Capture the cell that displays the provided text and extract its [X, Y] central coordinate. 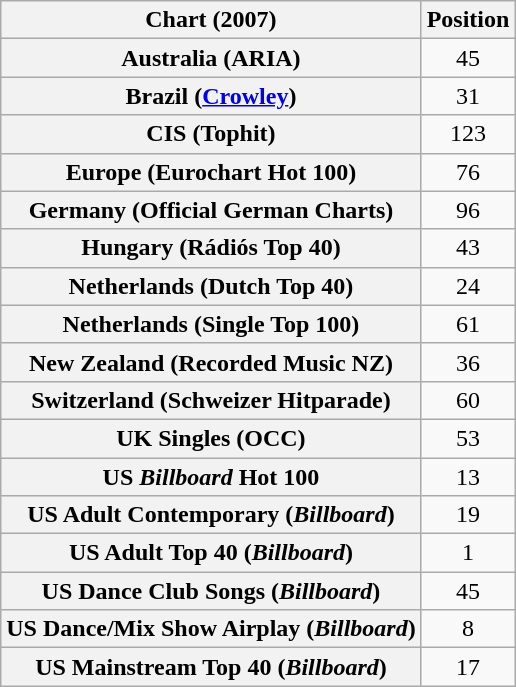
US Billboard Hot 100 [211, 477]
Netherlands (Dutch Top 40) [211, 286]
Australia (ARIA) [211, 58]
36 [468, 362]
123 [468, 134]
Germany (Official German Charts) [211, 210]
Switzerland (Schweizer Hitparade) [211, 400]
43 [468, 248]
US Dance Club Songs (Billboard) [211, 591]
CIS (Tophit) [211, 134]
US Adult Top 40 (Billboard) [211, 553]
53 [468, 438]
Chart (2007) [211, 20]
8 [468, 629]
60 [468, 400]
US Dance/Mix Show Airplay (Billboard) [211, 629]
Brazil (Crowley) [211, 96]
24 [468, 286]
1 [468, 553]
US Adult Contemporary (Billboard) [211, 515]
19 [468, 515]
61 [468, 324]
Europe (Eurochart Hot 100) [211, 172]
Position [468, 20]
US Mainstream Top 40 (Billboard) [211, 667]
Netherlands (Single Top 100) [211, 324]
17 [468, 667]
96 [468, 210]
UK Singles (OCC) [211, 438]
Hungary (Rádiós Top 40) [211, 248]
New Zealand (Recorded Music NZ) [211, 362]
13 [468, 477]
31 [468, 96]
76 [468, 172]
